Find where the given text appears and provide that cell's center as (x, y) coordinate. 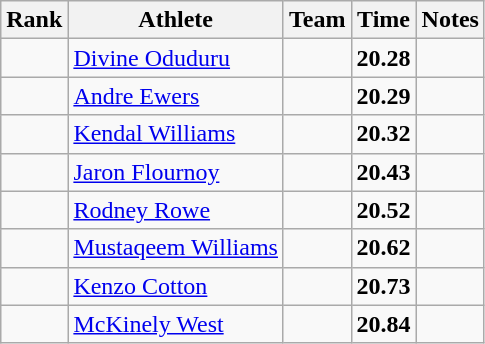
20.62 (384, 248)
20.73 (384, 286)
20.32 (384, 134)
Mustaqeem Williams (176, 248)
20.43 (384, 172)
Rodney Rowe (176, 210)
20.29 (384, 96)
Jaron Flournoy (176, 172)
Athlete (176, 20)
Andre Ewers (176, 96)
20.84 (384, 324)
McKinely West (176, 324)
Notes (450, 20)
Team (317, 20)
Divine Oduduru (176, 58)
Kendal Williams (176, 134)
Rank (34, 20)
20.28 (384, 58)
20.52 (384, 210)
Kenzo Cotton (176, 286)
Time (384, 20)
